From the cell containing the given text, extract its center point as (x, y) coordinate. 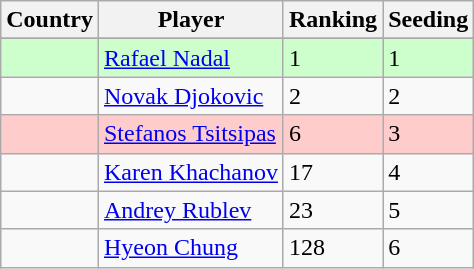
Stefanos Tsitsipas (190, 134)
Hyeon Chung (190, 248)
5 (428, 210)
Ranking (332, 20)
128 (332, 248)
17 (332, 172)
Karen Khachanov (190, 172)
Country (50, 20)
Rafael Nadal (190, 58)
4 (428, 172)
Novak Djokovic (190, 96)
Andrey Rublev (190, 210)
Player (190, 20)
23 (332, 210)
3 (428, 134)
Seeding (428, 20)
